For the text-containing cell, return its midpoint in [X, Y] coordinate format. 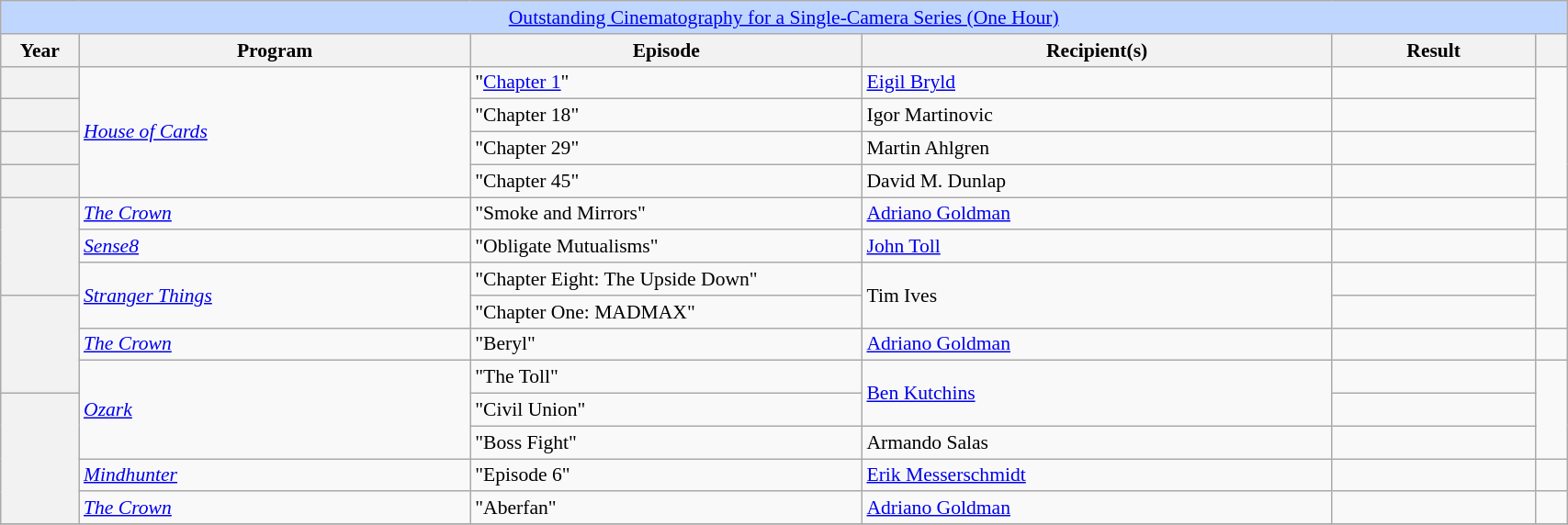
Program [275, 50]
"Smoke and Mirrors" [666, 214]
"Chapter One: MADMAX" [666, 312]
Year [40, 50]
"Chapter 1" [666, 83]
David M. Dunlap [1097, 181]
"Chapter 29" [666, 149]
Eigil Bryld [1097, 83]
"Chapter 45" [666, 181]
Recipient(s) [1097, 50]
Ozark [275, 409]
"The Toll" [666, 377]
Episode [666, 50]
John Toll [1097, 247]
Tim Ives [1097, 296]
Erik Messerschmidt [1097, 475]
Outstanding Cinematography for a Single-Camera Series (One Hour) [784, 17]
"Beryl" [666, 344]
House of Cards [275, 131]
Martin Ahlgren [1097, 149]
Sense8 [275, 247]
"Chapter Eight: The Upside Down" [666, 279]
"Obligate Mutualisms" [666, 247]
"Boss Fight" [666, 442]
Result [1434, 50]
"Civil Union" [666, 410]
Armando Salas [1097, 442]
Stranger Things [275, 296]
"Chapter 18" [666, 116]
Igor Martinovic [1097, 116]
Ben Kutchins [1097, 393]
"Episode 6" [666, 475]
Mindhunter [275, 475]
"Aberfan" [666, 508]
